For the text-containing cell, return its midpoint in [x, y] coordinate format. 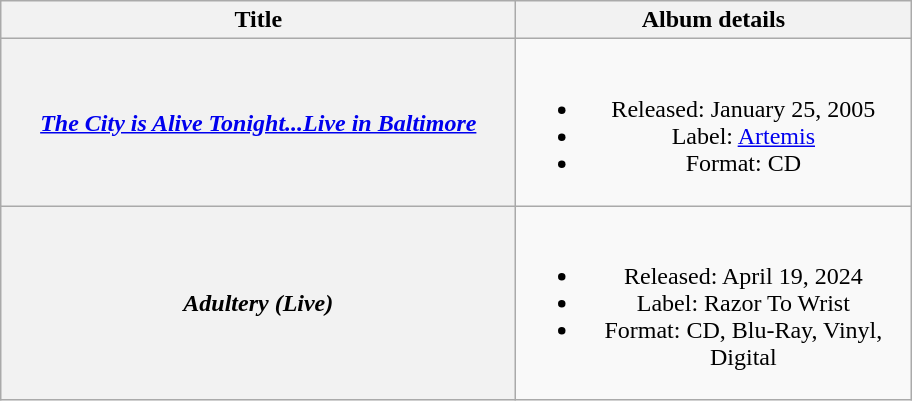
The City is Alive Tonight...Live in Baltimore [258, 122]
Album details [714, 20]
Released: April 19, 2024Label: Razor To WristFormat: CD, Blu-Ray, Vinyl, Digital [714, 303]
Title [258, 20]
Adultery (Live) [258, 303]
Released: January 25, 2005Label: ArtemisFormat: CD [714, 122]
